Capture the cell that displays the provided text and extract its (X, Y) central coordinate. 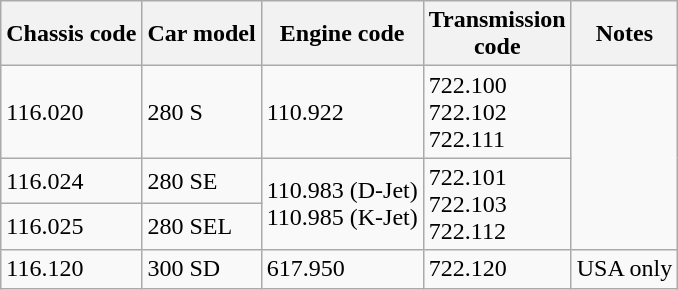
USA only (624, 269)
280 SE (202, 181)
617.950 (342, 269)
110.922 (342, 112)
Transmissioncode (497, 34)
Engine code (342, 34)
280 SEL (202, 227)
116.024 (72, 181)
722.100722.102722.111 (497, 112)
300 SD (202, 269)
116.020 (72, 112)
Chassis code (72, 34)
110.983 (D-Jet)110.985 (K-Jet) (342, 204)
722.120 (497, 269)
116.025 (72, 227)
116.120 (72, 269)
280 S (202, 112)
Notes (624, 34)
Car model (202, 34)
722.101722.103722.112 (497, 204)
